Provide the [x, y] coordinate of the cell's center where the given text is located.  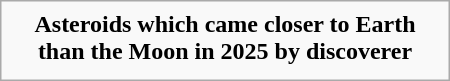
Asteroids which came closer to Earth than the Moon in 2025 by discoverer [224, 38]
